Find where the given text appears and provide that cell's center as [X, Y] coordinate. 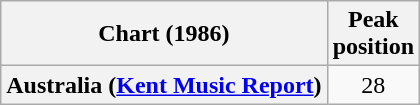
Australia (Kent Music Report) [164, 85]
Peakposition [373, 34]
28 [373, 85]
Chart (1986) [164, 34]
